Detect which cell encompasses the target text, then output its (X, Y) center coordinate. 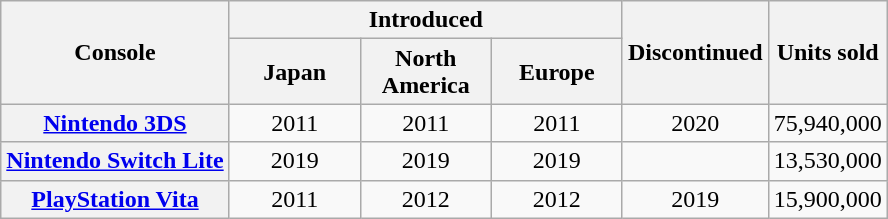
Nintendo 3DS (115, 123)
15,900,000 (828, 199)
75,940,000 (828, 123)
Console (115, 52)
Units sold (828, 52)
Japan (294, 72)
Discontinued (695, 52)
2020 (695, 123)
PlayStation Vita (115, 199)
North America (426, 72)
Introduced (426, 20)
13,530,000 (828, 161)
Europe (556, 72)
Nintendo Switch Lite (115, 161)
